From the cell containing the given text, extract its center point as (x, y) coordinate. 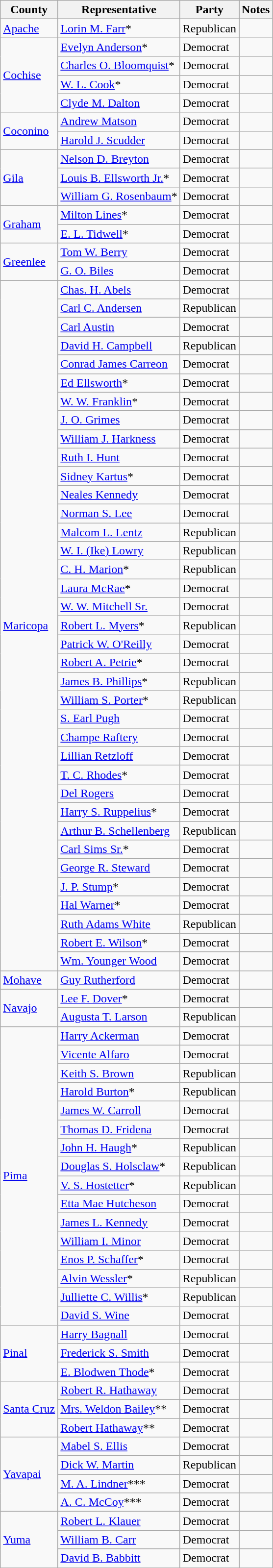
James L. Kennedy (119, 1222)
Vicente Alfaro (119, 1054)
Ed Ellsworth* (119, 383)
Wm. Younger Wood (119, 961)
Santa Cruz (29, 1409)
Yuma (29, 1540)
T. C. Rhodes* (119, 774)
James B. Phillips* (119, 681)
Coconino (29, 131)
George R. Steward (119, 868)
Pinal (29, 1353)
William J. Harkness (119, 439)
Party (209, 10)
Robert A. Petrie* (119, 663)
Harry Bagnall (119, 1334)
Graham (29, 224)
Frederick S. Smith (119, 1353)
Sidney Kartus* (119, 476)
David B. Babbitt (119, 1558)
Charles O. Bloomquist* (119, 66)
William I. Minor (119, 1241)
Ruth I. Hunt (119, 457)
Alvin Wessler* (119, 1278)
Evelyn Anderson* (119, 47)
Louis B. Ellsworth Jr.* (119, 177)
Gila (29, 177)
Harry Ackerman (119, 1036)
Notes (256, 10)
Greenlee (29, 262)
A. C. McCoy*** (119, 1502)
Etta Mae Hutcheson (119, 1204)
Chas. H. Abels (119, 290)
Harold J. Scudder (119, 140)
Guy Rutherford (119, 980)
S. Earl Pugh (119, 719)
Patrick W. O'Reilly (119, 644)
Del Rogers (119, 793)
Mohave (29, 980)
W. W. Mitchell Sr. (119, 607)
James W. Carroll (119, 1110)
Thomas D. Fridena (119, 1129)
Enos P. Schaffer* (119, 1260)
William B. Carr (119, 1540)
David H. Campbell (119, 346)
W. L. Cook* (119, 84)
Apache (29, 28)
G. O. Biles (119, 271)
John H. Haugh* (119, 1148)
Arthur B. Schellenberg (119, 831)
Milton Lines* (119, 215)
William S. Porter* (119, 700)
Robert Hathaway** (119, 1428)
Conrad James Carreon (119, 364)
Hal Warner* (119, 905)
Maricopa (29, 625)
Clyde M. Dalton (119, 103)
Malcom L. Lentz (119, 532)
David S. Wine (119, 1316)
Tom W. Berry (119, 252)
J. P. Stump* (119, 887)
Robert L. Myers* (119, 625)
Navajo (29, 1008)
C. H. Marion* (119, 570)
Pima (29, 1175)
Keith S. Brown (119, 1073)
Robert E. Wilson* (119, 943)
Nelson D. Breyton (119, 159)
Norman S. Lee (119, 513)
Lee F. Dover* (119, 998)
Champe Raftery (119, 737)
Julliette C. Willis* (119, 1297)
Mrs. Weldon Bailey** (119, 1409)
M. A. Lindner*** (119, 1484)
Neales Kennedy (119, 495)
Douglas S. Holsclaw* (119, 1167)
Dick W. Martin (119, 1465)
Harold Burton* (119, 1092)
W. W. Franklin* (119, 401)
V. S. Hostetter* (119, 1185)
Representative (119, 10)
Robert R. Hathaway (119, 1390)
Yavapai (29, 1474)
E. Blodwen Thode* (119, 1371)
County (29, 10)
Carl C. Andersen (119, 308)
Carl Austin (119, 327)
Harry S. Ruppelius* (119, 812)
Augusta T. Larson (119, 1017)
Laura McRae* (119, 588)
Andrew Matson (119, 122)
Lorin M. Farr* (119, 28)
Lillian Retzloff (119, 756)
E. L. Tidwell* (119, 234)
W. I. (Ike) Lowry (119, 551)
J. O. Grimes (119, 420)
Cochise (29, 75)
Mabel S. Ellis (119, 1446)
William G. Rosenbaum* (119, 196)
Robert L. Klauer (119, 1521)
Carl Sims Sr.* (119, 849)
Ruth Adams White (119, 924)
